Output the (x, y) coordinate of the center of the cell containing the given text.  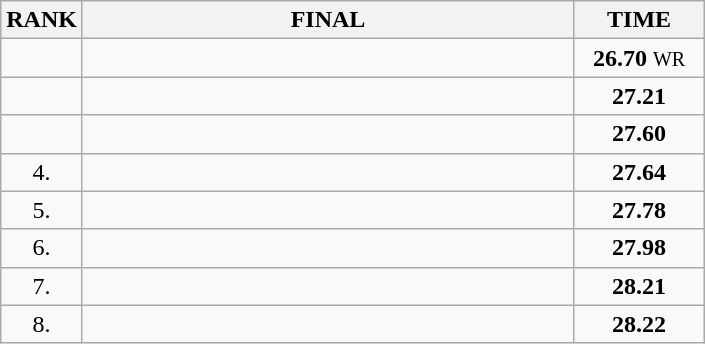
28.22 (640, 324)
27.78 (640, 210)
27.64 (640, 172)
7. (42, 286)
28.21 (640, 286)
27.60 (640, 134)
RANK (42, 20)
27.21 (640, 96)
6. (42, 248)
5. (42, 210)
8. (42, 324)
27.98 (640, 248)
TIME (640, 20)
4. (42, 172)
FINAL (328, 20)
26.70 WR (640, 58)
